Output the [x, y] coordinate of the center of the cell containing the given text.  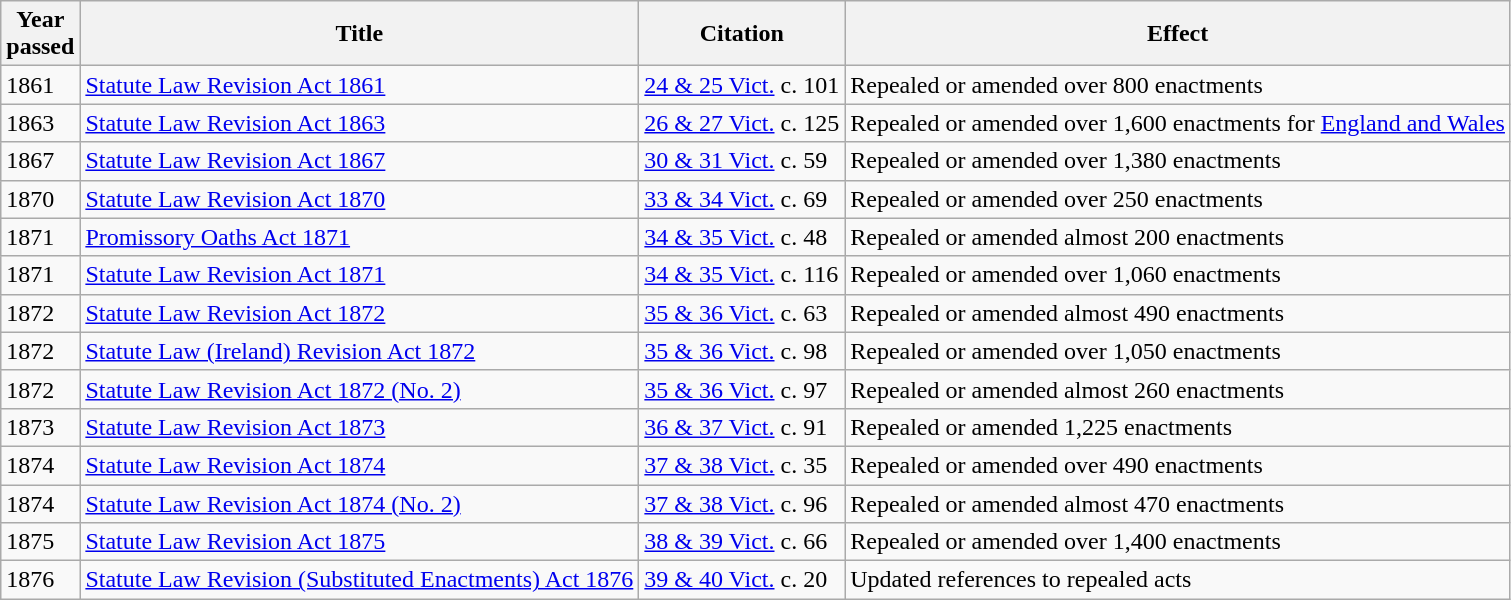
Statute Law (Ireland) Revision Act 1872 [360, 351]
1870 [40, 199]
Repealed or amended 1,225 enactments [1178, 427]
34 & 35 Vict. c. 48 [742, 237]
Repealed or amended over 1,060 enactments [1178, 275]
26 & 27 Vict. c. 125 [742, 123]
30 & 31 Vict. c. 59 [742, 161]
35 & 36 Vict. c. 63 [742, 313]
1876 [40, 580]
Citation [742, 34]
35 & 36 Vict. c. 97 [742, 389]
1863 [40, 123]
Repealed or amended over 1,380 enactments [1178, 161]
Statute Law Revision Act 1870 [360, 199]
1875 [40, 542]
Statute Law Revision Act 1871 [360, 275]
Repealed or amended almost 200 enactments [1178, 237]
37 & 38 Vict. c. 35 [742, 465]
Statute Law Revision Act 1872 (No. 2) [360, 389]
1861 [40, 85]
Statute Law Revision Act 1875 [360, 542]
Statute Law Revision Act 1873 [360, 427]
Promissory Oaths Act 1871 [360, 237]
33 & 34 Vict. c. 69 [742, 199]
Repealed or amended over 1,400 enactments [1178, 542]
Statute Law Revision Act 1874 (No. 2) [360, 503]
Statute Law Revision Act 1874 [360, 465]
34 & 35 Vict. c. 116 [742, 275]
Repealed or amended almost 470 enactments [1178, 503]
Repealed or amended almost 260 enactments [1178, 389]
1867 [40, 161]
Yearpassed [40, 34]
Repealed or amended over 800 enactments [1178, 85]
Effect [1178, 34]
Statute Law Revision Act 1863 [360, 123]
39 & 40 Vict. c. 20 [742, 580]
Title [360, 34]
Statute Law Revision (Substituted Enactments) Act 1876 [360, 580]
1873 [40, 427]
24 & 25 Vict. c. 101 [742, 85]
Statute Law Revision Act 1872 [360, 313]
38 & 39 Vict. c. 66 [742, 542]
Statute Law Revision Act 1861 [360, 85]
36 & 37 Vict. c. 91 [742, 427]
35 & 36 Vict. c. 98 [742, 351]
Updated references to repealed acts [1178, 580]
Repealed or amended over 250 enactments [1178, 199]
Repealed or amended almost 490 enactments [1178, 313]
37 & 38 Vict. c. 96 [742, 503]
Repealed or amended over 1,050 enactments [1178, 351]
Repealed or amended over 1,600 enactments for England and Wales [1178, 123]
Repealed or amended over 490 enactments [1178, 465]
Statute Law Revision Act 1867 [360, 161]
